Determine the [x, y] coordinate at the center of the cell enclosing the given text.  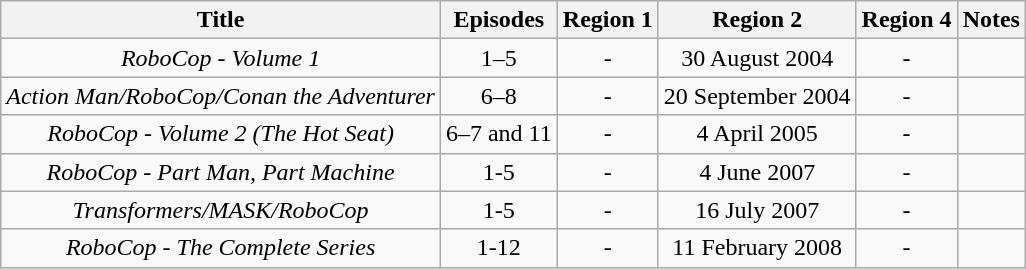
6–7 and 11 [498, 134]
30 August 2004 [757, 58]
Action Man/RoboCop/Conan the Adventurer [221, 96]
RoboCop - Part Man, Part Machine [221, 172]
RoboCop - Volume 2 (The Hot Seat) [221, 134]
RoboCop - The Complete Series [221, 248]
Episodes [498, 20]
RoboCop - Volume 1 [221, 58]
Region 4 [906, 20]
4 June 2007 [757, 172]
Title [221, 20]
1–5 [498, 58]
Region 2 [757, 20]
1-12 [498, 248]
6–8 [498, 96]
Transformers/MASK/RoboCop [221, 210]
4 April 2005 [757, 134]
20 September 2004 [757, 96]
11 February 2008 [757, 248]
Region 1 [608, 20]
16 July 2007 [757, 210]
Notes [991, 20]
